Pinpoint the cell where the given text exists, returning its (X, Y) midpoint coordinate. 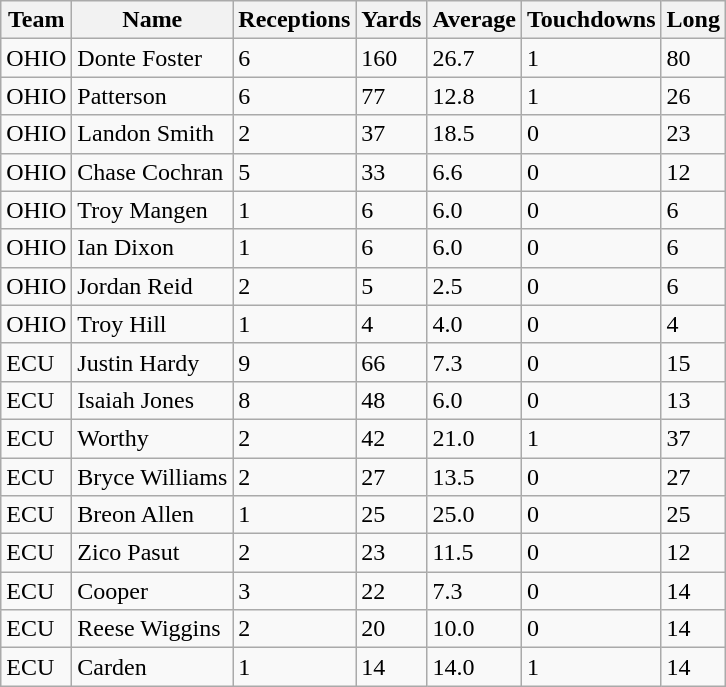
Isaiah Jones (152, 400)
Cooper (152, 591)
Troy Hill (152, 324)
Troy Mangen (152, 210)
Receptions (294, 20)
6.6 (474, 172)
33 (392, 172)
Ian Dixon (152, 248)
8 (294, 400)
26.7 (474, 58)
Justin Hardy (152, 362)
18.5 (474, 134)
66 (392, 362)
Long (693, 20)
Name (152, 20)
2.5 (474, 286)
77 (392, 96)
Jordan Reid (152, 286)
Bryce Williams (152, 477)
Chase Cochran (152, 172)
14.0 (474, 667)
42 (392, 438)
21.0 (474, 438)
3 (294, 591)
80 (693, 58)
13 (693, 400)
Worthy (152, 438)
Reese Wiggins (152, 629)
20 (392, 629)
Donte Foster (152, 58)
9 (294, 362)
48 (392, 400)
Average (474, 20)
4.0 (474, 324)
Yards (392, 20)
Zico Pasut (152, 553)
Carden (152, 667)
Patterson (152, 96)
Breon Allen (152, 515)
160 (392, 58)
Landon Smith (152, 134)
10.0 (474, 629)
26 (693, 96)
Team (36, 20)
13.5 (474, 477)
11.5 (474, 553)
22 (392, 591)
12.8 (474, 96)
Touchdowns (591, 20)
15 (693, 362)
25.0 (474, 515)
